Provide the [x, y] coordinate of the cell's center where the given text is located.  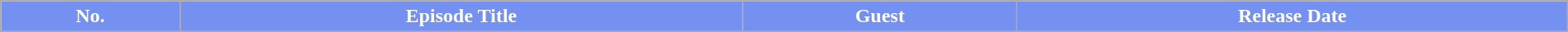
Guest [880, 16]
Episode Title [461, 16]
No. [91, 16]
Release Date [1292, 16]
